Detect which cell encompasses the target text, then output its (x, y) center coordinate. 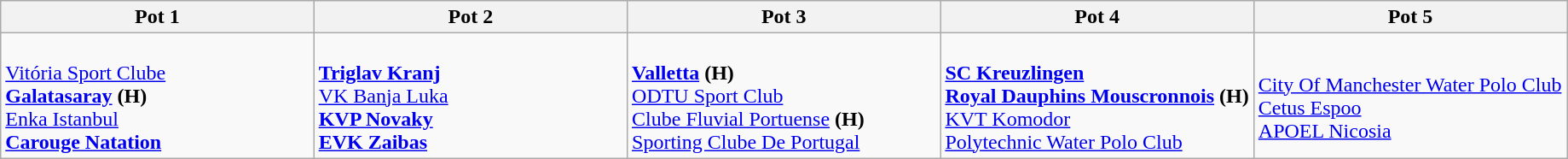
Pot 4 (1096, 17)
Pot 2 (471, 17)
Pot 1 (157, 17)
City Of Manchester Water Polo Club Cetus Espoo APOEL Nicosia (1410, 96)
Valletta (H) ODTU Sport Club Clube Fluvial Portuense (H) Sporting Clube De Portugal (784, 96)
Vitória Sport Clube Galatasaray (H) Enka Istanbul Carouge Natation (157, 96)
Pot 3 (784, 17)
Pot 5 (1410, 17)
Triglav Kranj VK Banja Luka KVP Novaky EVK Zaibas (471, 96)
SC Kreuzlingen Royal Dauphins Mouscronnois (H) KVT Komodor Polytechnic Water Polo Club (1096, 96)
